Pinpoint the cell where the given text exists, returning its (x, y) midpoint coordinate. 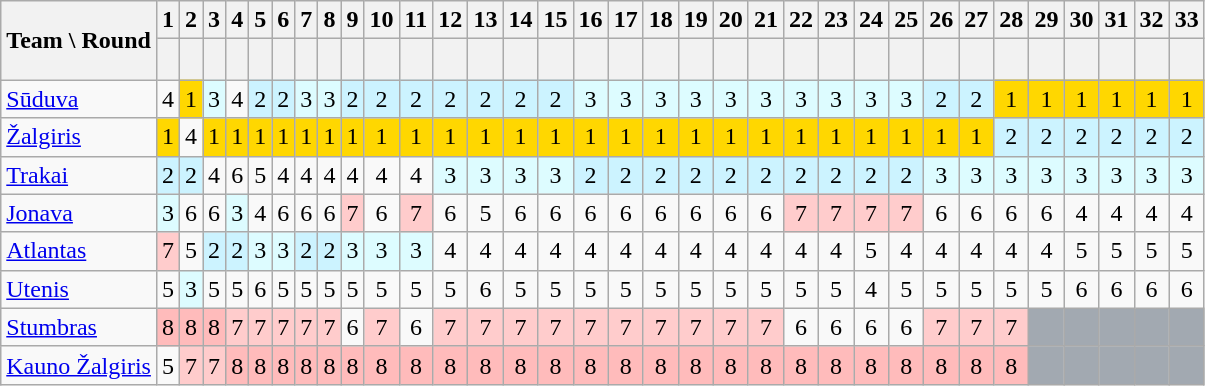
Sūduva (79, 99)
Stumbras (79, 327)
18 (660, 20)
20 (730, 20)
28 (1012, 20)
17 (626, 20)
14 (520, 20)
27 (976, 20)
31 (1116, 20)
16 (590, 20)
Žalgiris (79, 137)
29 (1046, 20)
13 (486, 20)
32 (1152, 20)
12 (450, 20)
30 (1082, 20)
Trakai (79, 175)
Jonava (79, 213)
19 (696, 20)
22 (800, 20)
9 (352, 20)
33 (1186, 20)
Atlantas (79, 251)
11 (416, 20)
23 (836, 20)
Utenis (79, 289)
15 (556, 20)
10 (382, 20)
24 (872, 20)
21 (766, 20)
25 (906, 20)
26 (942, 20)
Team \ Round (79, 40)
Kauno Žalgiris (79, 365)
